Return [x, y] of the center of cell containing provided text 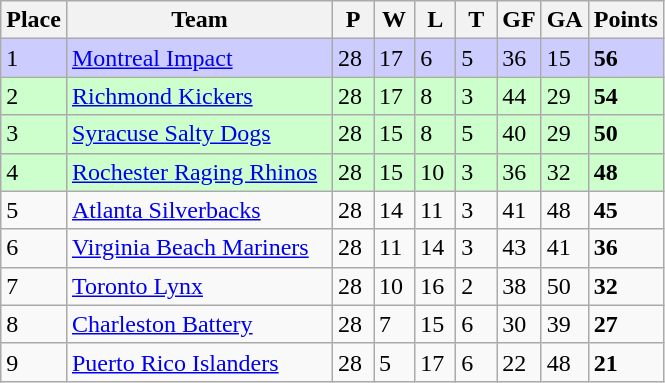
GA [564, 20]
30 [519, 324]
Richmond Kickers [199, 96]
Charleston Battery [199, 324]
T [476, 20]
4 [34, 172]
Team [199, 20]
Toronto Lynx [199, 286]
P [354, 20]
22 [519, 362]
45 [626, 210]
1 [34, 58]
40 [519, 134]
Virginia Beach Mariners [199, 248]
16 [436, 286]
Montreal Impact [199, 58]
L [436, 20]
GF [519, 20]
21 [626, 362]
27 [626, 324]
56 [626, 58]
43 [519, 248]
39 [564, 324]
Atlanta Silverbacks [199, 210]
Syracuse Salty Dogs [199, 134]
9 [34, 362]
Place [34, 20]
Rochester Raging Rhinos [199, 172]
Points [626, 20]
Puerto Rico Islanders [199, 362]
44 [519, 96]
38 [519, 286]
W [394, 20]
54 [626, 96]
